Detect which cell encompasses the target text, then output its [x, y] center coordinate. 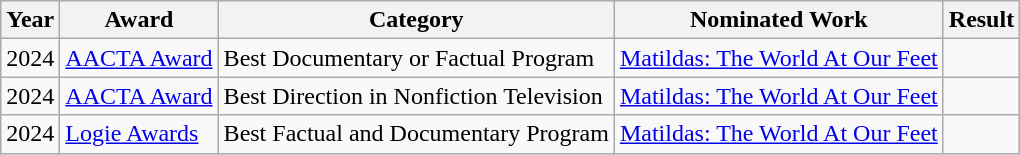
Logie Awards [139, 134]
Category [416, 20]
Best Documentary or Factual Program [416, 58]
Nominated Work [778, 20]
Best Factual and Documentary Program [416, 134]
Year [30, 20]
Award [139, 20]
Result [981, 20]
Best Direction in Nonfiction Television [416, 96]
